Determine the [X, Y] coordinate at the center of the cell enclosing the given text.  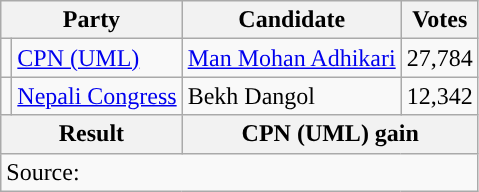
CPN (UML) gain [330, 134]
27,784 [440, 58]
12,342 [440, 96]
Bekh Dangol [292, 96]
Votes [440, 20]
Candidate [292, 20]
Man Mohan Adhikari [292, 58]
Result [92, 134]
Nepali Congress [97, 96]
CPN (UML) [97, 58]
Source: [240, 172]
Party [92, 20]
